Identify which cell holds the provided text, then report its [X, Y] central coordinate. 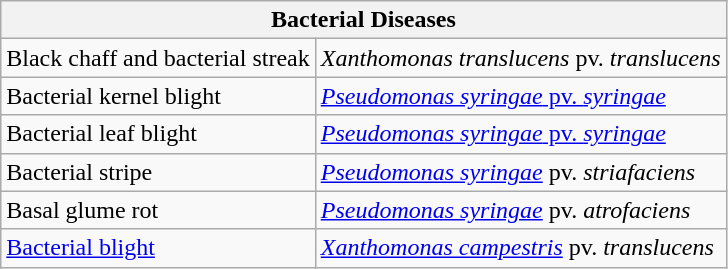
Xanthomonas translucens pv. translucens [520, 58]
Pseudomonas syringae pv. atrofaciens [520, 210]
Pseudomonas syringae pv. striafaciens [520, 172]
Bacterial leaf blight [158, 134]
Bacterial stripe [158, 172]
Bacterial blight [158, 248]
Xanthomonas campestris pv. translucens [520, 248]
Bacterial Diseases [364, 20]
Basal glume rot [158, 210]
Bacterial kernel blight [158, 96]
Black chaff and bacterial streak [158, 58]
